For the text-containing cell, return its midpoint in (X, Y) coordinate format. 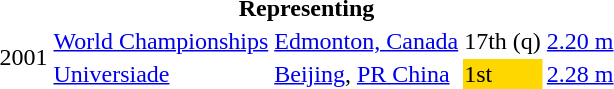
Edmonton, Canada (366, 41)
World Championships (161, 41)
17th (q) (503, 41)
Universiade (161, 74)
Beijing, PR China (366, 74)
1st (503, 74)
